Capture the cell that displays the provided text and extract its [X, Y] central coordinate. 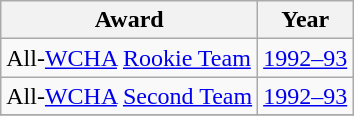
Award [130, 20]
All-WCHA Second Team [130, 96]
Year [306, 20]
All-WCHA Rookie Team [130, 58]
